Identify which cell holds the provided text, then report its (X, Y) central coordinate. 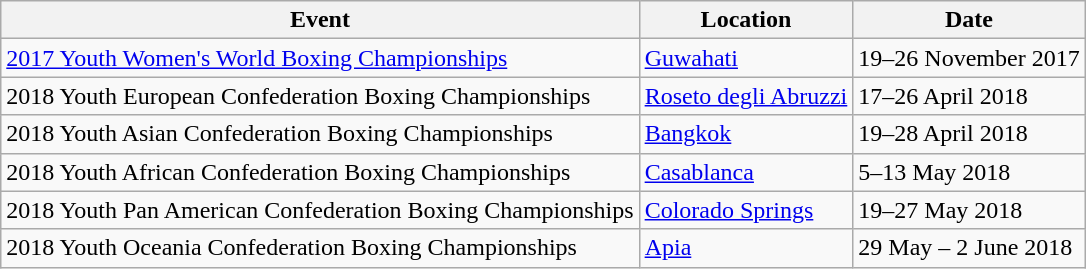
2018 Youth Oceania Confederation Boxing Championships (320, 248)
Date (969, 20)
5–13 May 2018 (969, 172)
Event (320, 20)
Casablanca (746, 172)
2018 Youth European Confederation Boxing Championships (320, 96)
17–26 April 2018 (969, 96)
Apia (746, 248)
2018 Youth African Confederation Boxing Championships (320, 172)
Roseto degli Abruzzi (746, 96)
19–28 April 2018 (969, 134)
Location (746, 20)
29 May – 2 June 2018 (969, 248)
Bangkok (746, 134)
19–27 May 2018 (969, 210)
Guwahati (746, 58)
2018 Youth Pan American Confederation Boxing Championships (320, 210)
Colorado Springs (746, 210)
19–26 November 2017 (969, 58)
2018 Youth Asian Confederation Boxing Championships (320, 134)
2017 Youth Women's World Boxing Championships (320, 58)
